Determine the (x, y) coordinate at the center of the cell enclosing the given text.  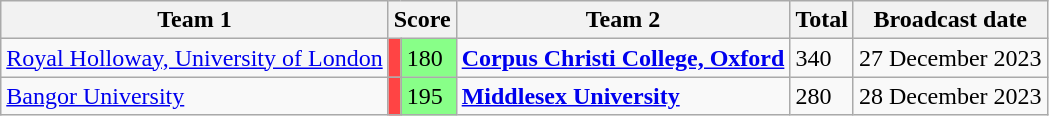
Team 1 (194, 20)
28 December 2023 (950, 96)
340 (822, 58)
Team 2 (623, 20)
Middlesex University (623, 96)
280 (822, 96)
27 December 2023 (950, 58)
Royal Holloway, University of London (194, 58)
Corpus Christi College, Oxford (623, 58)
Bangor University (194, 96)
Broadcast date (950, 20)
Score (422, 20)
180 (428, 58)
195 (428, 96)
Total (822, 20)
